Search for the cell housing the specified text and yield its [x, y] center coordinate. 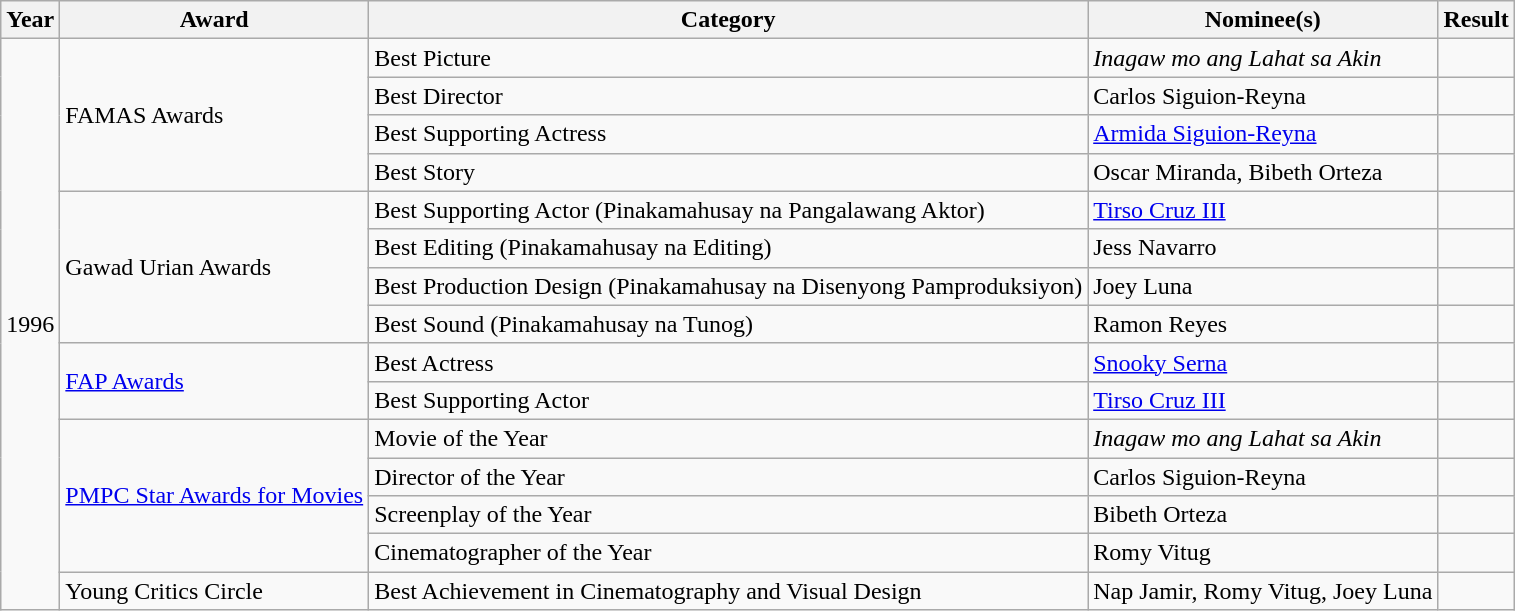
FAMAS Awards [214, 115]
Nominee(s) [1263, 20]
Best Sound (Pinakamahusay na Tunog) [728, 324]
Armida Siguion-Reyna [1263, 134]
Best Actress [728, 362]
Nap Jamir, Romy Vitug, Joey Luna [1263, 591]
Category [728, 20]
Ramon Reyes [1263, 324]
Jess Navarro [1263, 248]
Best Director [728, 96]
Best Achievement in Cinematography and Visual Design [728, 591]
Award [214, 20]
Year [30, 20]
Joey Luna [1263, 286]
Best Supporting Actor (Pinakamahusay na Pangalawang Aktor) [728, 210]
PMPC Star Awards for Movies [214, 495]
Director of the Year [728, 477]
Bibeth Orteza [1263, 515]
Movie of the Year [728, 438]
Result [1476, 20]
Best Supporting Actress [728, 134]
Best Supporting Actor [728, 400]
Best Production Design (Pinakamahusay na Disenyong Pamproduksiyon) [728, 286]
FAP Awards [214, 381]
Screenplay of the Year [728, 515]
Best Picture [728, 58]
Gawad Urian Awards [214, 267]
1996 [30, 324]
Romy Vitug [1263, 553]
Young Critics Circle [214, 591]
Cinematographer of the Year [728, 553]
Snooky Serna [1263, 362]
Best Editing (Pinakamahusay na Editing) [728, 248]
Best Story [728, 172]
Oscar Miranda, Bibeth Orteza [1263, 172]
